Output the (x, y) coordinate of the center of the cell containing the given text.  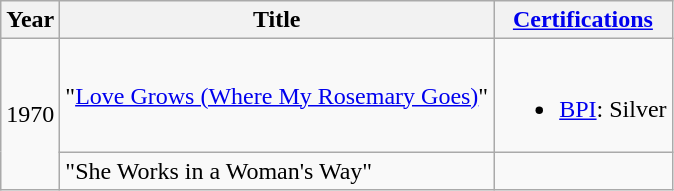
Title (277, 20)
"Love Grows (Where My Rosemary Goes)" (277, 96)
Year (30, 20)
"She Works in a Woman's Way" (277, 171)
Certifications (583, 20)
1970 (30, 114)
BPI: Silver (583, 96)
